For the text-containing cell, return its midpoint in [x, y] coordinate format. 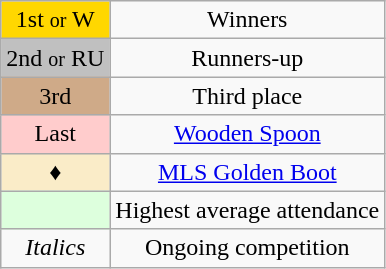
Italics [56, 248]
Last [56, 134]
2nd or RU [56, 58]
Winners [248, 20]
Runners-up [248, 58]
♦ [56, 172]
Highest average attendance [248, 210]
Wooden Spoon [248, 134]
Ongoing competition [248, 248]
3rd [56, 96]
1st or W [56, 20]
MLS Golden Boot [248, 172]
Third place [248, 96]
